From the cell containing the given text, extract its center point as (X, Y) coordinate. 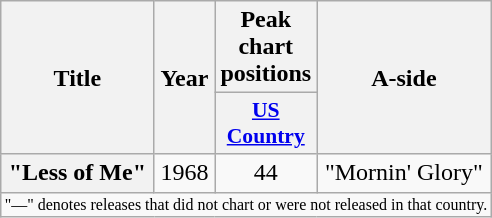
US Country (266, 124)
Title (78, 78)
A-side (404, 78)
"Less of Me" (78, 173)
Peak chartpositions (266, 47)
1968 (184, 173)
44 (266, 173)
"Mornin' Glory" (404, 173)
Year (184, 78)
"—" denotes releases that did not chart or were not released in that country. (246, 204)
